Capture the cell that displays the provided text and extract its [x, y] central coordinate. 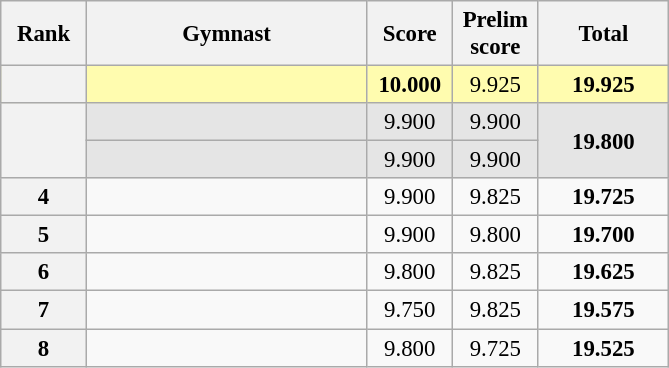
7 [44, 310]
9.750 [410, 310]
Gymnast [226, 34]
19.800 [604, 140]
19.575 [604, 310]
19.725 [604, 197]
4 [44, 197]
Prelim score [496, 34]
Total [604, 34]
9.925 [496, 85]
19.625 [604, 273]
8 [44, 348]
5 [44, 235]
19.925 [604, 85]
6 [44, 273]
10.000 [410, 85]
19.525 [604, 348]
9.725 [496, 348]
Score [410, 34]
19.700 [604, 235]
Rank [44, 34]
